Return the (x, y) coordinate for the center point of the cell that contains the specified text.  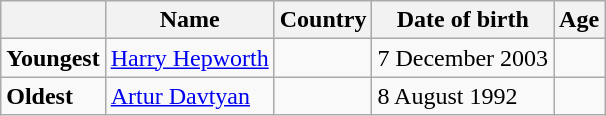
Age (580, 20)
8 August 1992 (463, 96)
Name (190, 20)
Youngest (53, 58)
Harry Hepworth (190, 58)
Artur Davtyan (190, 96)
7 December 2003 (463, 58)
Country (323, 20)
Date of birth (463, 20)
Oldest (53, 96)
